From the cell containing the given text, extract its center point as [X, Y] coordinate. 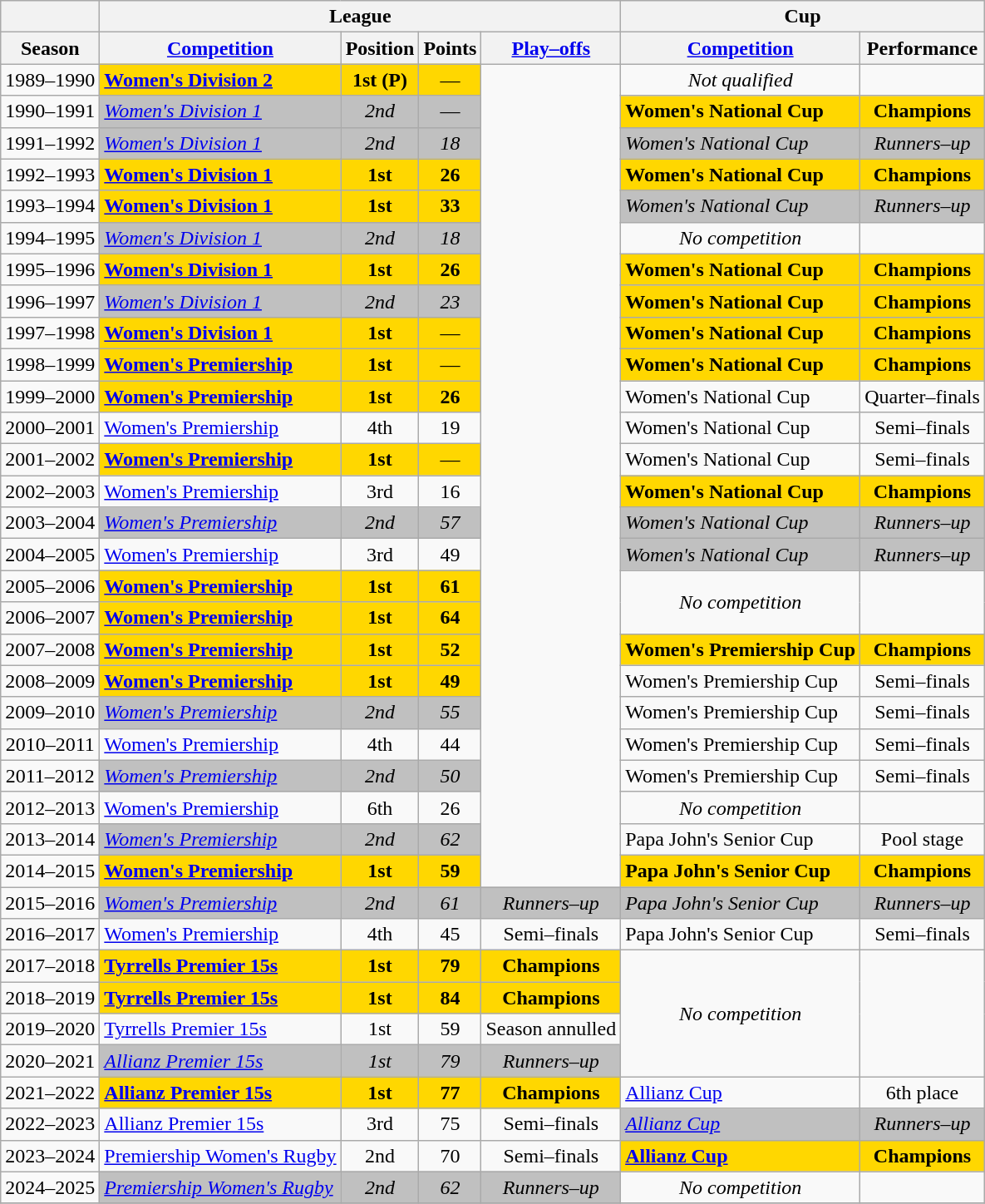
1991–1992 [50, 143]
1992–1993 [50, 175]
19 [451, 428]
2019–2020 [50, 1029]
2000–2001 [50, 428]
52 [451, 649]
2024–2025 [50, 1187]
1998–1999 [50, 364]
1989–1990 [50, 80]
2002–2003 [50, 491]
23 [451, 301]
2005–2006 [50, 586]
Position [380, 48]
2012–2013 [50, 807]
1996–1997 [50, 301]
33 [451, 206]
2003–2004 [50, 523]
70 [451, 1156]
2022–2023 [50, 1124]
2008–2009 [50, 681]
2007–2008 [50, 649]
2010–2011 [50, 744]
2011–2012 [50, 776]
57 [451, 523]
1995–1996 [50, 269]
75 [451, 1124]
1997–1998 [50, 333]
Performance [923, 48]
6th place [923, 1093]
16 [451, 491]
2001–2002 [50, 460]
2014–2015 [50, 871]
2013–2014 [50, 839]
1993–1994 [50, 206]
Season annulled [551, 1029]
44 [451, 744]
Quarter–finals [923, 397]
1990–1991 [50, 111]
2023–2024 [50, 1156]
2017–2018 [50, 966]
45 [451, 935]
Season [50, 48]
League [361, 17]
2018–2019 [50, 998]
2015–2016 [50, 902]
Cup [803, 17]
2004–2005 [50, 555]
2016–2017 [50, 935]
1st (P) [380, 80]
Women's Division 2 [220, 80]
84 [451, 998]
2021–2022 [50, 1093]
6th [380, 807]
2006–2007 [50, 618]
Play–offs [551, 48]
64 [451, 618]
1994–1995 [50, 238]
Pool stage [923, 839]
2009–2010 [50, 713]
77 [451, 1093]
2020–2021 [50, 1061]
50 [451, 776]
Not qualified [741, 80]
1999–2000 [50, 397]
55 [451, 713]
Points [451, 48]
